Identify which cell holds the provided text, then report its (X, Y) central coordinate. 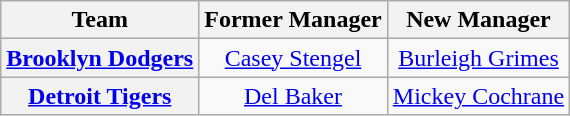
Detroit Tigers (100, 96)
Del Baker (294, 96)
Team (100, 20)
New Manager (478, 20)
Former Manager (294, 20)
Burleigh Grimes (478, 58)
Casey Stengel (294, 58)
Brooklyn Dodgers (100, 58)
Mickey Cochrane (478, 96)
